Return [X, Y] of the center of cell containing provided text 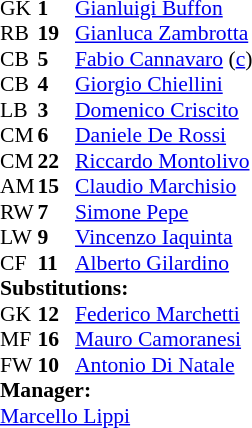
GK [19, 314]
LB [19, 110]
Mauro Camoranesi [164, 339]
Alberto Gilardino [164, 263]
Claudio Marchisio [164, 187]
7 [57, 212]
Substitutions: [126, 289]
10 [57, 365]
LW [19, 237]
Gianluca Zambrotta [164, 33]
Vincenzo Iaquinta [164, 237]
11 [57, 263]
CF [19, 263]
16 [57, 339]
Antonio Di Natale [164, 365]
Federico Marchetti [164, 314]
15 [57, 187]
Manager: [126, 391]
AM [19, 187]
Daniele De Rossi [164, 135]
Domenico Criscito [164, 110]
Giorgio Chiellini [164, 85]
Simone Pepe [164, 212]
RB [19, 33]
5 [57, 59]
19 [57, 33]
3 [57, 110]
RW [19, 212]
Riccardo Montolivo [164, 161]
4 [57, 85]
FW [19, 365]
MF [19, 339]
12 [57, 314]
9 [57, 237]
6 [57, 135]
22 [57, 161]
Fabio Cannavaro (c) [164, 59]
